Extract the (x, y) coordinate from the center of the cell holding the provided text.  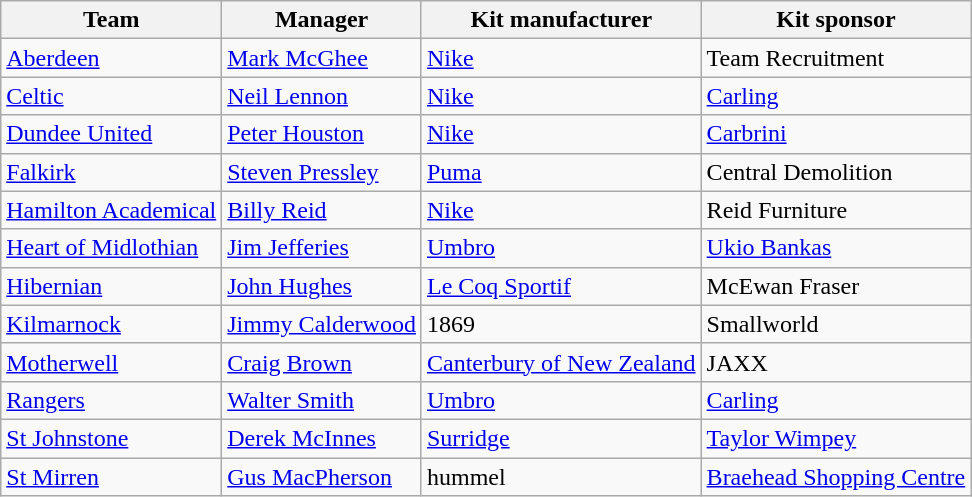
Derek McInnes (322, 438)
1869 (561, 324)
Hibernian (112, 286)
Smallworld (836, 324)
Manager (322, 20)
St Johnstone (112, 438)
Peter Houston (322, 134)
JAXX (836, 362)
Billy Reid (322, 210)
Carbrini (836, 134)
Central Demolition (836, 172)
hummel (561, 477)
Celtic (112, 96)
Gus MacPherson (322, 477)
Aberdeen (112, 58)
Kit sponsor (836, 20)
Falkirk (112, 172)
Neil Lennon (322, 96)
Puma (561, 172)
Mark McGhee (322, 58)
Team (112, 20)
Canterbury of New Zealand (561, 362)
Taylor Wimpey (836, 438)
Heart of Midlothian (112, 248)
Jimmy Calderwood (322, 324)
Surridge (561, 438)
Ukio Bankas (836, 248)
Kilmarnock (112, 324)
Kit manufacturer (561, 20)
McEwan Fraser (836, 286)
Hamilton Academical (112, 210)
Jim Jefferies (322, 248)
Walter Smith (322, 400)
Motherwell (112, 362)
John Hughes (322, 286)
Dundee United (112, 134)
Reid Furniture (836, 210)
Le Coq Sportif (561, 286)
Craig Brown (322, 362)
Steven Pressley (322, 172)
Rangers (112, 400)
Team Recruitment (836, 58)
Braehead Shopping Centre (836, 477)
St Mirren (112, 477)
